For the text-containing cell, return its midpoint in [X, Y] coordinate format. 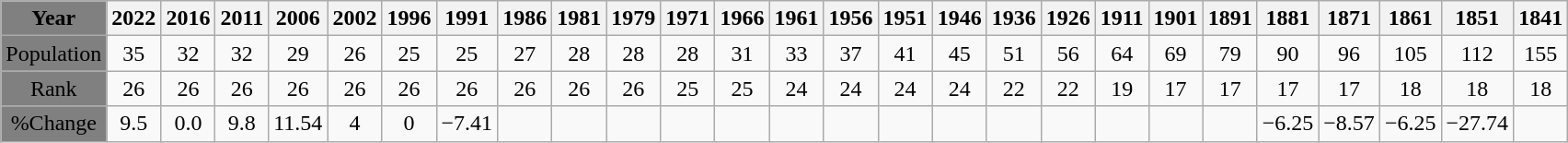
1851 [1478, 18]
0.0 [188, 124]
−8.57 [1349, 124]
2002 [355, 18]
31 [742, 54]
27 [525, 54]
56 [1067, 54]
51 [1014, 54]
1841 [1540, 18]
1956 [850, 18]
1911 [1122, 18]
1881 [1288, 18]
4 [355, 124]
45 [959, 54]
1986 [525, 18]
Year [53, 18]
79 [1229, 54]
37 [850, 54]
64 [1122, 54]
−27.74 [1478, 124]
9.8 [242, 124]
1926 [1067, 18]
1951 [905, 18]
19 [1122, 89]
1966 [742, 18]
1981 [580, 18]
0 [409, 124]
1991 [467, 18]
2011 [242, 18]
1861 [1410, 18]
33 [797, 54]
−7.41 [467, 124]
155 [1540, 54]
1946 [959, 18]
2006 [298, 18]
11.54 [298, 124]
Population [53, 54]
1971 [688, 18]
1891 [1229, 18]
1871 [1349, 18]
1901 [1176, 18]
1996 [409, 18]
%Change [53, 124]
Rank [53, 89]
1961 [797, 18]
9.5 [134, 124]
69 [1176, 54]
2016 [188, 18]
1936 [1014, 18]
1979 [633, 18]
90 [1288, 54]
41 [905, 54]
112 [1478, 54]
2022 [134, 18]
105 [1410, 54]
96 [1349, 54]
35 [134, 54]
29 [298, 54]
